Return the [x, y] coordinate for the center point of the cell that contains the specified text.  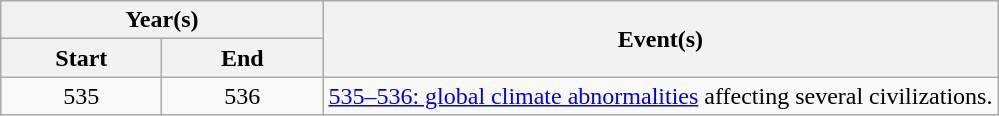
Year(s) [162, 20]
Start [82, 58]
Event(s) [660, 39]
536 [242, 96]
End [242, 58]
535–536: global climate abnormalities affecting several civilizations. [660, 96]
535 [82, 96]
